Return (x, y) of the center of cell containing provided text 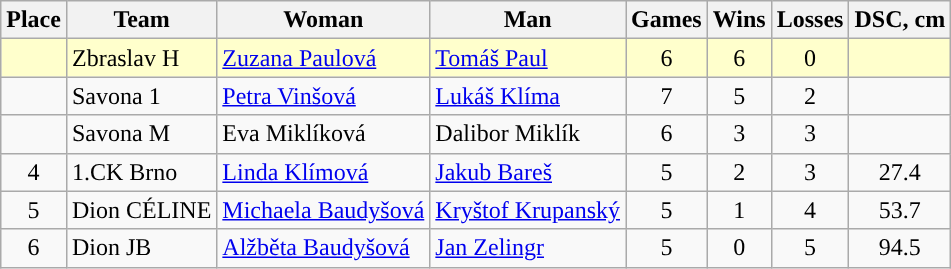
Losses (810, 20)
Kryštof Krupanský (528, 210)
Michaela Baudyšová (324, 210)
Dion JB (141, 248)
Woman (324, 20)
Wins (739, 20)
Tomáš Paul (528, 58)
Zbraslav H (141, 58)
Jakub Bareš (528, 172)
DSC, cm (900, 20)
Alžběta Baudyšová (324, 248)
Dion CÉLINE (141, 210)
Games (667, 20)
Eva Miklíková (324, 134)
Lukáš Klíma (528, 96)
27.4 (900, 172)
Place (34, 20)
Savona 1 (141, 96)
Dalibor Miklík (528, 134)
Petra Vinšová (324, 96)
Team (141, 20)
1.CK Brno (141, 172)
53.7 (900, 210)
1 (739, 210)
Linda Klímová (324, 172)
Man (528, 20)
Zuzana Paulová (324, 58)
Savona M (141, 134)
7 (667, 96)
Jan Zelingr (528, 248)
94.5 (900, 248)
